From the cell containing the given text, extract its center point as [x, y] coordinate. 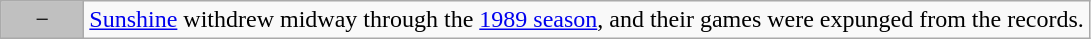
Sunshine withdrew midway through the 1989 season, and their games were expunged from the records. [586, 20]
− [42, 20]
